Identify which cell holds the provided text, then report its [x, y] central coordinate. 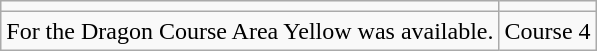
Course 4 [548, 31]
For the Dragon Course Area Yellow was available. [250, 31]
